Locate the cell with the specified text and output its (X, Y) center coordinate. 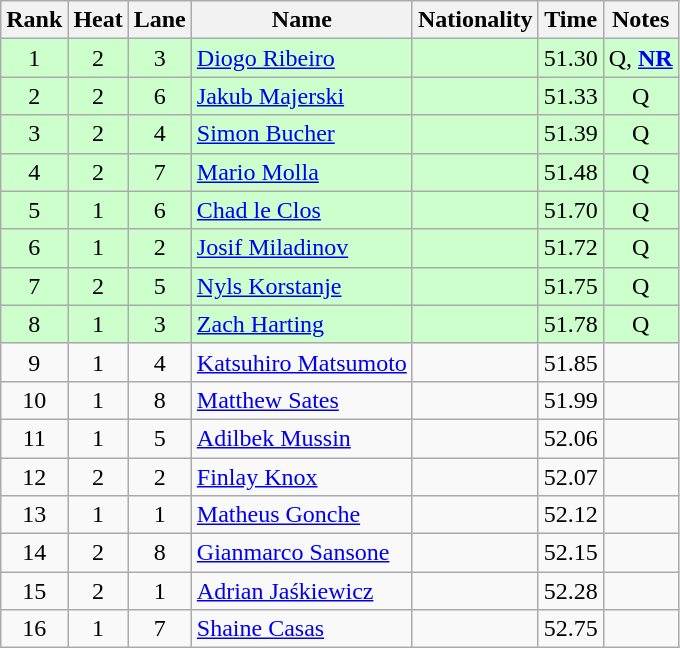
51.39 (570, 134)
Q, NR (640, 58)
15 (34, 591)
Diogo Ribeiro (302, 58)
12 (34, 477)
52.75 (570, 629)
Notes (640, 20)
Gianmarco Sansone (302, 553)
Lane (160, 20)
51.48 (570, 172)
Mario Molla (302, 172)
Rank (34, 20)
51.85 (570, 362)
Adrian Jaśkiewicz (302, 591)
Matthew Sates (302, 400)
10 (34, 400)
52.28 (570, 591)
14 (34, 553)
Time (570, 20)
52.12 (570, 515)
Adilbek Mussin (302, 438)
51.75 (570, 286)
51.70 (570, 210)
Shaine Casas (302, 629)
Heat (98, 20)
Zach Harting (302, 324)
51.72 (570, 248)
16 (34, 629)
Finlay Knox (302, 477)
52.06 (570, 438)
9 (34, 362)
51.33 (570, 96)
Jakub Majerski (302, 96)
Simon Bucher (302, 134)
Nyls Korstanje (302, 286)
52.15 (570, 553)
51.78 (570, 324)
52.07 (570, 477)
Matheus Gonche (302, 515)
Chad le Clos (302, 210)
Name (302, 20)
Katsuhiro Matsumoto (302, 362)
51.30 (570, 58)
Josif Miladinov (302, 248)
13 (34, 515)
11 (34, 438)
Nationality (475, 20)
51.99 (570, 400)
